Detect which cell encompasses the target text, then output its (X, Y) center coordinate. 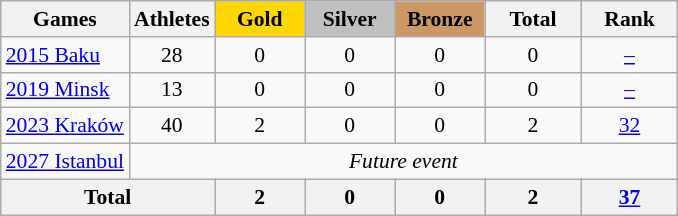
Future event (404, 162)
2015 Baku (65, 55)
2027 Istanbul (65, 162)
Gold (260, 19)
Games (65, 19)
28 (172, 55)
2019 Minsk (65, 90)
13 (172, 90)
Bronze (440, 19)
40 (172, 126)
Rank (630, 19)
Silver (350, 19)
2023 Kraków (65, 126)
32 (630, 126)
37 (630, 197)
Athletes (172, 19)
